Return (x, y) of the center of cell containing provided text 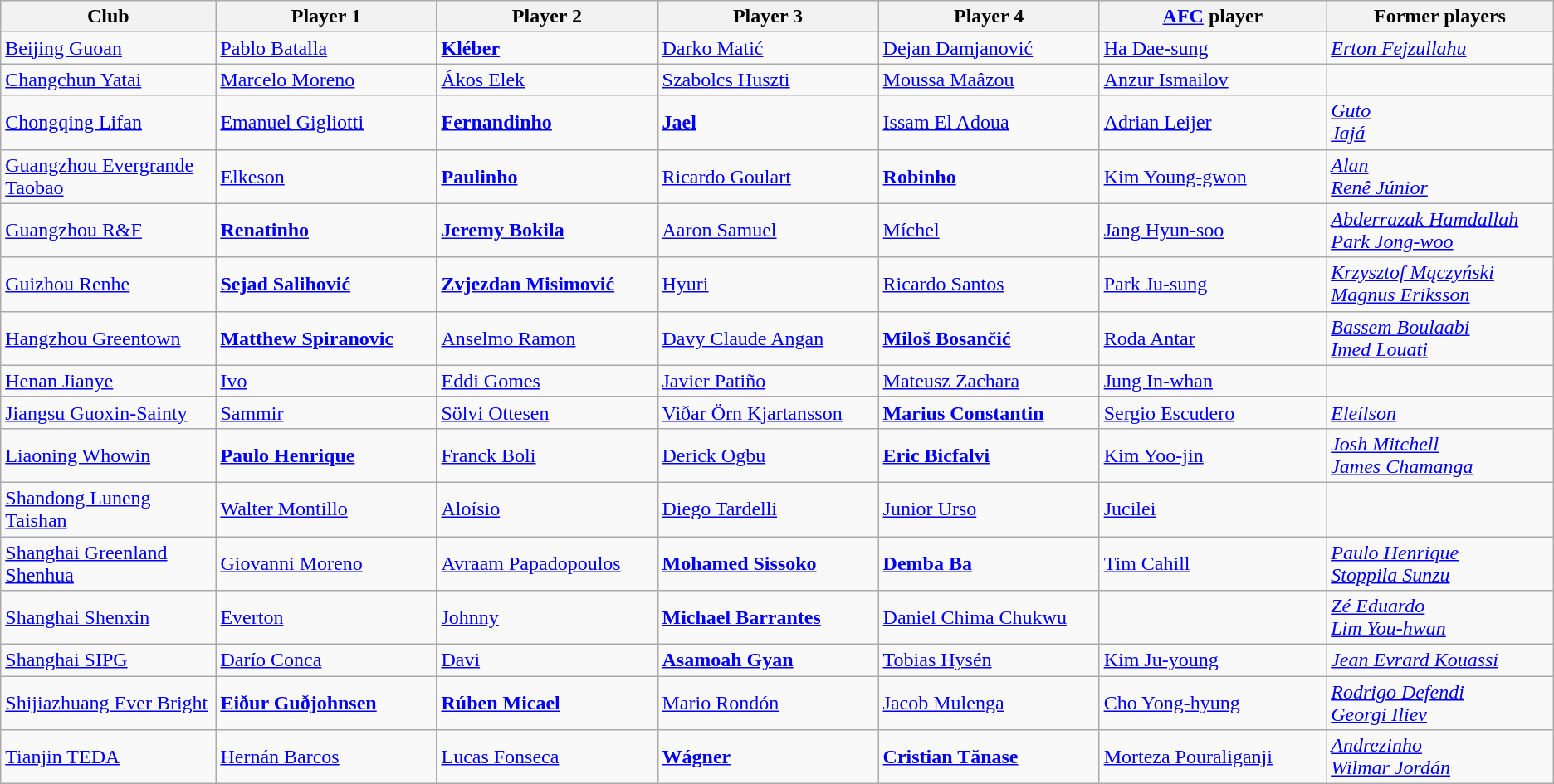
Pablo Batalla (326, 48)
Alan Renê Júnior (1440, 176)
Guangzhou Evergrande Taobao (108, 176)
Rodrigo Defendi Georgi Iliev (1440, 704)
Giovanni Moreno (326, 562)
Jucilei (1213, 509)
Eric Bicfalvi (989, 455)
Elkeson (326, 176)
Former players (1440, 17)
Paulo Henrique (326, 455)
Ákos Elek (547, 80)
Jean Evrard Kouassi (1440, 660)
Kléber (547, 48)
Player 4 (989, 17)
Emanuel Gigliotti (326, 123)
Everton (326, 617)
Hernán Barcos (326, 757)
Fernandinho (547, 123)
Viðar Örn Kjartansson (768, 412)
Player 2 (547, 17)
Míchel (989, 231)
Aloísio (547, 509)
Krzysztof Mączyński Magnus Eriksson (1440, 284)
Aaron Samuel (768, 231)
Diego Tardelli (768, 509)
AFC player (1213, 17)
Guangzhou R&F (108, 231)
Renatinho (326, 231)
Henan Jianye (108, 381)
Andrezinho Wilmar Jordán (1440, 757)
Guizhou Renhe (108, 284)
Jael (768, 123)
Miloš Bosančić (989, 338)
Ricardo Santos (989, 284)
Kim Yoo-jin (1213, 455)
Franck Boli (547, 455)
Marcelo Moreno (326, 80)
Changchun Yatai (108, 80)
Mario Rondón (768, 704)
Eddi Gomes (547, 381)
Sergio Escudero (1213, 412)
Liaoning Whowin (108, 455)
Wágner (768, 757)
Jung In-whan (1213, 381)
Marius Constantin (989, 412)
Bassem Boulaabi Imed Louati (1440, 338)
Park Ju-sung (1213, 284)
Guto Jajá (1440, 123)
Derick Ogbu (768, 455)
Erton Fejzullahu (1440, 48)
Zé Eduardo Lim You-hwan (1440, 617)
Jang Hyun-soo (1213, 231)
Darko Matić (768, 48)
Morteza Pouraliganji (1213, 757)
Shijiazhuang Ever Bright (108, 704)
Jacob Mulenga (989, 704)
Player 3 (768, 17)
Chongqing Lifan (108, 123)
Adrian Leijer (1213, 123)
Tianjin TEDA (108, 757)
Walter Montillo (326, 509)
Daniel Chima Chukwu (989, 617)
Anselmo Ramon (547, 338)
Abderrazak Hamdallah Park Jong-woo (1440, 231)
Junior Urso (989, 509)
Michael Barrantes (768, 617)
Beijing Guoan (108, 48)
Ha Dae-sung (1213, 48)
Paulo Henrique Stoppila Sunzu (1440, 562)
Szabolcs Huszti (768, 80)
Tobias Hysén (989, 660)
Moussa Maâzou (989, 80)
Ricardo Goulart (768, 176)
Mohamed Sissoko (768, 562)
Rúben Micael (547, 704)
Johnny (547, 617)
Robinho (989, 176)
Jeremy Bokila (547, 231)
Shanghai Shenxin (108, 617)
Matthew Spiranovic (326, 338)
Davi (547, 660)
Eiður Guðjohnsen (326, 704)
Avraam Papadopoulos (547, 562)
Mateusz Zachara (989, 381)
Eleílson (1440, 412)
Asamoah Gyan (768, 660)
Lucas Fonseca (547, 757)
Club (108, 17)
Kim Young-gwon (1213, 176)
Cho Yong-hyung (1213, 704)
Player 1 (326, 17)
Darío Conca (326, 660)
Cristian Tănase (989, 757)
Anzur Ismailov (1213, 80)
Shanghai Greenland Shenhua (108, 562)
Sejad Salihović (326, 284)
Shanghai SIPG (108, 660)
Paulinho (547, 176)
Zvjezdan Misimović (547, 284)
Ivo (326, 381)
Demba Ba (989, 562)
Davy Claude Angan (768, 338)
Kim Ju-young (1213, 660)
Jiangsu Guoxin-Sainty (108, 412)
Dejan Damjanović (989, 48)
Hangzhou Greentown (108, 338)
Javier Patiño (768, 381)
Tim Cahill (1213, 562)
Issam El Adoua (989, 123)
Josh Mitchell James Chamanga (1440, 455)
Sammir (326, 412)
Hyuri (768, 284)
Shandong Luneng Taishan (108, 509)
Roda Antar (1213, 338)
Sölvi Ottesen (547, 412)
